Output the (X, Y) coordinate of the center of the cell containing the given text.  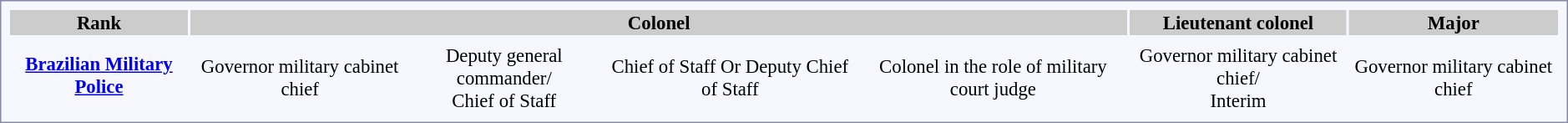
Chief of Staff Or Deputy Chief of Staff (730, 78)
Governor military cabinet chief/Interim (1237, 78)
Colonel in the role of military court judge (993, 78)
Colonel (659, 23)
Lieutenant colonel (1237, 23)
Rank (99, 23)
Brazilian Military Police (99, 75)
Deputy general commander/Chief of Staff (504, 78)
Major (1454, 23)
